Identify which cell holds the provided text, then report its [X, Y] central coordinate. 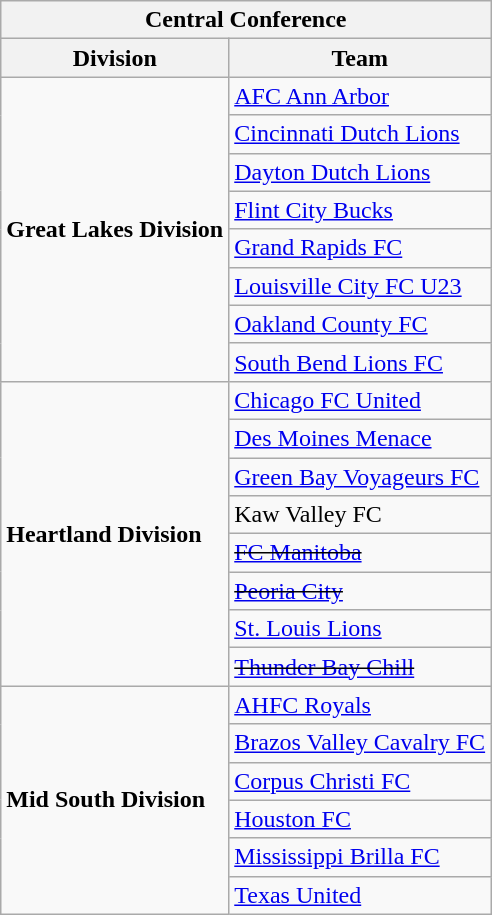
AHFC Royals [360, 705]
Green Bay Voyageurs FC [360, 477]
Corpus Christi FC [360, 781]
Oakland County FC [360, 324]
Team [360, 58]
South Bend Lions FC [360, 362]
Central Conference [246, 20]
Des Moines Menace [360, 438]
Grand Rapids FC [360, 248]
Heartland Division [115, 533]
Mid South Division [115, 800]
Chicago FC United [360, 400]
Mississippi Brilla FC [360, 857]
Brazos Valley Cavalry FC [360, 743]
FC Manitoba [360, 553]
Division [115, 58]
Texas United [360, 895]
St. Louis Lions [360, 629]
AFC Ann Arbor [360, 96]
Cincinnati Dutch Lions [360, 134]
Houston FC [360, 819]
Great Lakes Division [115, 229]
Dayton Dutch Lions [360, 172]
Peoria City [360, 591]
Thunder Bay Chill [360, 667]
Louisville City FC U23 [360, 286]
Flint City Bucks [360, 210]
Kaw Valley FC [360, 515]
